Return the (X, Y) coordinate for the center point of the cell that contains the specified text.  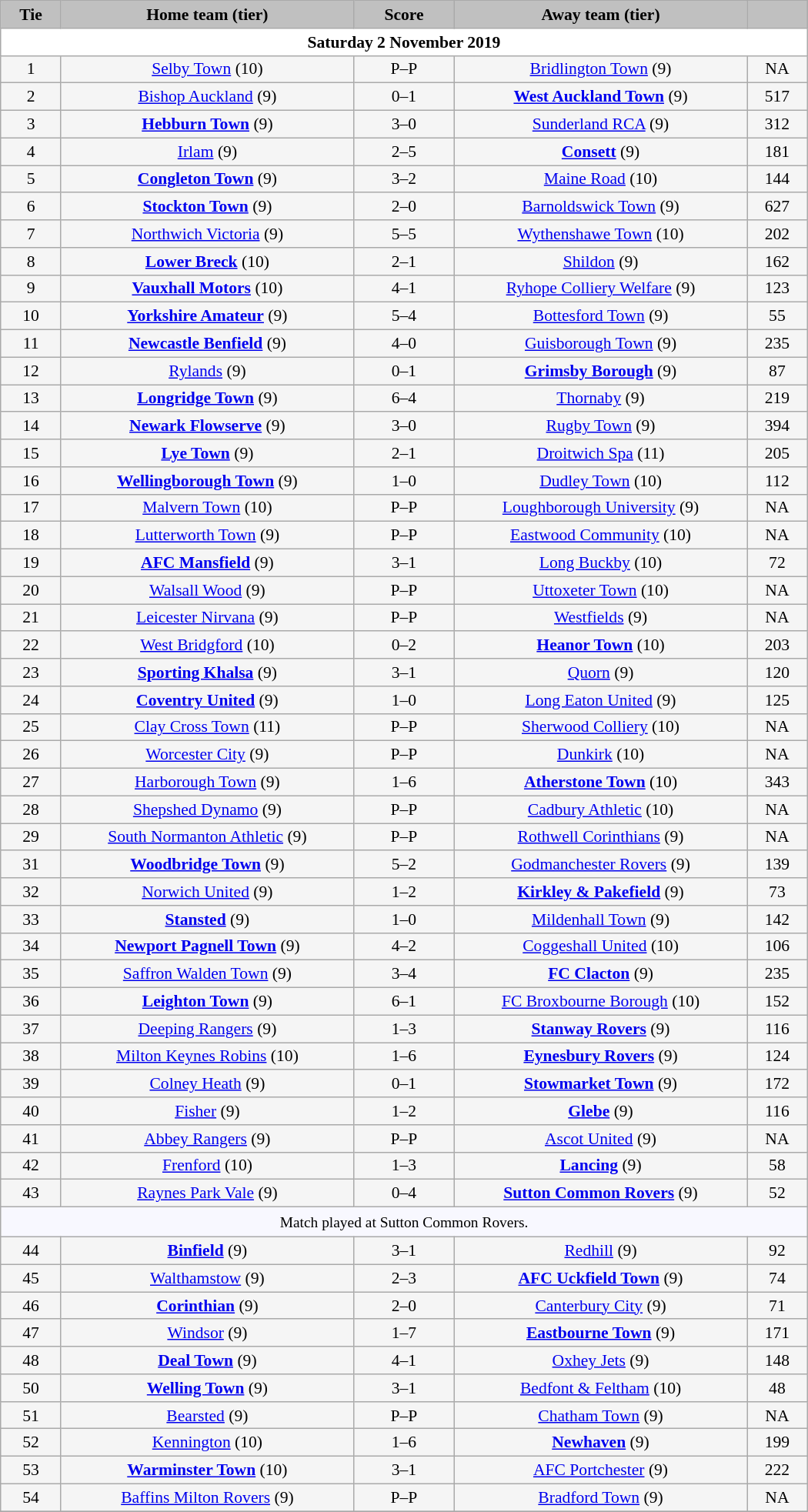
FC Clacton (9) (601, 974)
73 (777, 892)
Home team (tier) (207, 15)
Chatham Town (9) (601, 1416)
FC Broxbourne Borough (10) (601, 1002)
Grimsby Borough (9) (601, 371)
4–0 (403, 344)
4 (31, 152)
28 (31, 809)
20 (31, 590)
Baffins Milton Rovers (9) (207, 1497)
Coventry United (9) (207, 700)
Stansted (9) (207, 920)
Guisborough Town (9) (601, 344)
Rugby Town (9) (601, 426)
Rothwell Corinthians (9) (601, 837)
Lye Town (9) (207, 453)
Long Buckby (10) (601, 563)
10 (31, 316)
Dudley Town (10) (601, 481)
Newcastle Benfield (9) (207, 344)
AFC Portchester (9) (601, 1470)
Longridge Town (9) (207, 399)
AFC Mansfield (9) (207, 563)
47 (31, 1333)
12 (31, 371)
0–4 (403, 1193)
171 (777, 1333)
Quorn (9) (601, 673)
Kirkley & Pakefield (9) (601, 892)
112 (777, 481)
Wythenshawe Town (10) (601, 234)
45 (31, 1279)
21 (31, 618)
Malvern Town (10) (207, 508)
46 (31, 1306)
Hebburn Town (9) (207, 125)
Leighton Town (9) (207, 1002)
Eynesbury Rovers (9) (601, 1056)
37 (31, 1029)
25 (31, 727)
222 (777, 1470)
Stowmarket Town (9) (601, 1084)
123 (777, 289)
Stanway Rovers (9) (601, 1029)
Newark Flowserve (9) (207, 426)
8 (31, 262)
Saturday 2 November 2019 (404, 42)
54 (31, 1497)
38 (31, 1056)
Sutton Common Rovers (9) (601, 1193)
55 (777, 316)
Barnoldswick Town (9) (601, 207)
33 (31, 920)
7 (31, 234)
343 (777, 783)
West Auckland Town (9) (601, 97)
3–4 (403, 974)
4–2 (403, 946)
74 (777, 1279)
Maine Road (10) (601, 179)
11 (31, 344)
Atherstone Town (10) (601, 783)
Wellingborough Town (9) (207, 481)
152 (777, 1002)
AFC Uckfield Town (9) (601, 1279)
Irlam (9) (207, 152)
15 (31, 453)
1 (31, 69)
199 (777, 1443)
Coggeshall United (10) (601, 946)
Bearsted (9) (207, 1416)
181 (777, 152)
1–7 (403, 1333)
Vauxhall Motors (10) (207, 289)
125 (777, 700)
19 (31, 563)
Kennington (10) (207, 1443)
Ryhope Colliery Welfare (9) (601, 289)
14 (31, 426)
Frenford (10) (207, 1166)
22 (31, 646)
120 (777, 673)
Woodbridge Town (9) (207, 865)
Newport Pagnell Town (9) (207, 946)
Milton Keynes Robins (10) (207, 1056)
202 (777, 234)
Rylands (9) (207, 371)
Match played at Sutton Common Rovers. (404, 1222)
2–3 (403, 1279)
South Normanton Athletic (9) (207, 837)
2–5 (403, 152)
219 (777, 399)
32 (31, 892)
58 (777, 1166)
Deal Town (9) (207, 1360)
Windsor (9) (207, 1333)
Bridlington Town (9) (601, 69)
Westfields (9) (601, 618)
Eastbourne Town (9) (601, 1333)
35 (31, 974)
172 (777, 1084)
51 (31, 1416)
148 (777, 1360)
Mildenhall Town (9) (601, 920)
Glebe (9) (601, 1111)
43 (31, 1193)
Score (403, 15)
Northwich Victoria (9) (207, 234)
3 (31, 125)
Walthamstow (9) (207, 1279)
Sunderland RCA (9) (601, 125)
Leicester Nirvana (9) (207, 618)
71 (777, 1306)
Colney Heath (9) (207, 1084)
44 (31, 1251)
Harborough Town (9) (207, 783)
Oxhey Jets (9) (601, 1360)
17 (31, 508)
West Bridgford (10) (207, 646)
Congleton Town (9) (207, 179)
9 (31, 289)
87 (777, 371)
Redhill (9) (601, 1251)
Bishop Auckland (9) (207, 97)
312 (777, 125)
Stockton Town (9) (207, 207)
Cadbury Athletic (10) (601, 809)
205 (777, 453)
106 (777, 946)
53 (31, 1470)
Clay Cross Town (11) (207, 727)
Consett (9) (601, 152)
5 (31, 179)
50 (31, 1388)
16 (31, 481)
3–2 (403, 179)
Raynes Park Vale (9) (207, 1193)
27 (31, 783)
Lancing (9) (601, 1166)
6 (31, 207)
42 (31, 1166)
2 (31, 97)
Droitwich Spa (11) (601, 453)
0–2 (403, 646)
Sporting Khalsa (9) (207, 673)
6–1 (403, 1002)
Canterbury City (9) (601, 1306)
Corinthian (9) (207, 1306)
36 (31, 1002)
Worcester City (9) (207, 755)
Godmanchester Rovers (9) (601, 865)
Dunkirk (10) (601, 755)
Thornaby (9) (601, 399)
Bottesford Town (9) (601, 316)
Uttoxeter Town (10) (601, 590)
72 (777, 563)
41 (31, 1139)
29 (31, 837)
Loughborough University (9) (601, 508)
Selby Town (10) (207, 69)
26 (31, 755)
144 (777, 179)
6–4 (403, 399)
Heanor Town (10) (601, 646)
Bradford Town (9) (601, 1497)
13 (31, 399)
Norwich United (9) (207, 892)
Saffron Walden Town (9) (207, 974)
Ascot United (9) (601, 1139)
31 (31, 865)
Away team (tier) (601, 15)
517 (777, 97)
Tie (31, 15)
23 (31, 673)
Sherwood Colliery (10) (601, 727)
Newhaven (9) (601, 1443)
5–4 (403, 316)
40 (31, 1111)
Binfield (9) (207, 1251)
394 (777, 426)
Lutterworth Town (9) (207, 536)
Shepshed Dynamo (9) (207, 809)
Fisher (9) (207, 1111)
Lower Breck (10) (207, 262)
39 (31, 1084)
203 (777, 646)
34 (31, 946)
Yorkshire Amateur (9) (207, 316)
Eastwood Community (10) (601, 536)
Bedfont & Feltham (10) (601, 1388)
142 (777, 920)
Long Eaton United (9) (601, 700)
18 (31, 536)
Walsall Wood (9) (207, 590)
627 (777, 207)
Welling Town (9) (207, 1388)
5–5 (403, 234)
24 (31, 700)
5–2 (403, 865)
162 (777, 262)
Warminster Town (10) (207, 1470)
Shildon (9) (601, 262)
92 (777, 1251)
Abbey Rangers (9) (207, 1139)
Deeping Rangers (9) (207, 1029)
139 (777, 865)
124 (777, 1056)
